Output the (X, Y) coordinate of the center of the cell containing the given text.  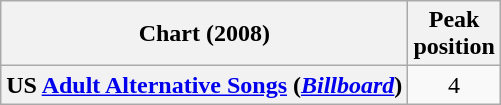
Chart (2008) (204, 34)
US Adult Alternative Songs (Billboard) (204, 85)
4 (454, 85)
Peakposition (454, 34)
